Return [x, y] of the center of cell containing provided text 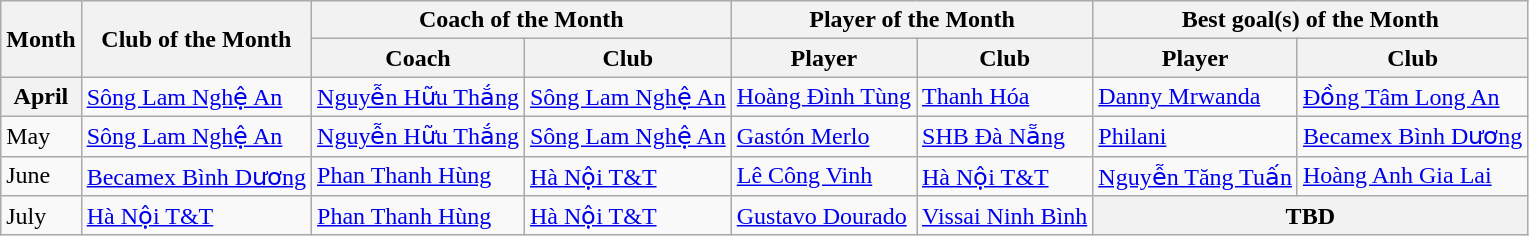
Hoàng Anh Gia Lai [1412, 176]
Club of the Month [196, 39]
Player of the Month [912, 20]
June [41, 176]
Coach of the Month [522, 20]
Thanh Hóa [1004, 97]
Philani [1196, 136]
Danny Mrwanda [1196, 97]
Hoàng Đình Tùng [824, 97]
Best goal(s) of the Month [1310, 20]
SHB Đà Nẵng [1004, 136]
May [41, 136]
Month [41, 39]
April [41, 97]
Gastón Merlo [824, 136]
Coach [418, 58]
Gustavo Dourado [824, 216]
Vissai Ninh Bình [1004, 216]
TBD [1310, 216]
Đồng Tâm Long An [1412, 97]
Nguyễn Tăng Tuấn [1196, 176]
July [41, 216]
Lê Công Vinh [824, 176]
